Scan for the cell matching the given text and deliver its (x, y) coordinate at center. 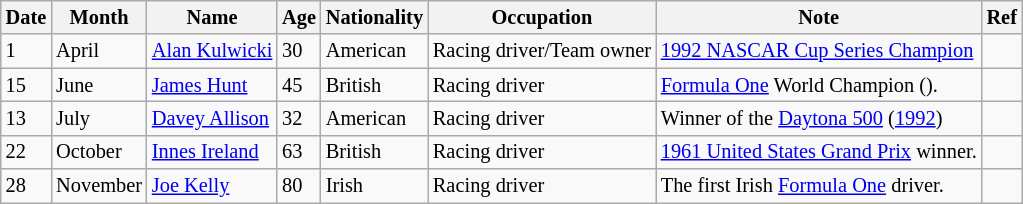
Winner of the Daytona 500 (1992) (819, 118)
30 (299, 51)
1961 United States Grand Prix winner. (819, 152)
1 (26, 51)
80 (299, 186)
Name (212, 17)
James Hunt (212, 85)
Occupation (542, 17)
Irish (374, 186)
Date (26, 17)
November (99, 186)
22 (26, 152)
45 (299, 85)
1992 NASCAR Cup Series Champion (819, 51)
The first Irish Formula One driver. (819, 186)
Davey Allison (212, 118)
Formula One World Champion (). (819, 85)
Month (99, 17)
Innes Ireland (212, 152)
13 (26, 118)
63 (299, 152)
Note (819, 17)
April (99, 51)
15 (26, 85)
28 (26, 186)
32 (299, 118)
Nationality (374, 17)
July (99, 118)
Ref (1002, 17)
June (99, 85)
Joe Kelly (212, 186)
Alan Kulwicki (212, 51)
October (99, 152)
Racing driver/Team owner (542, 51)
Age (299, 17)
